Find where the given text appears and provide that cell's center as [X, Y] coordinate. 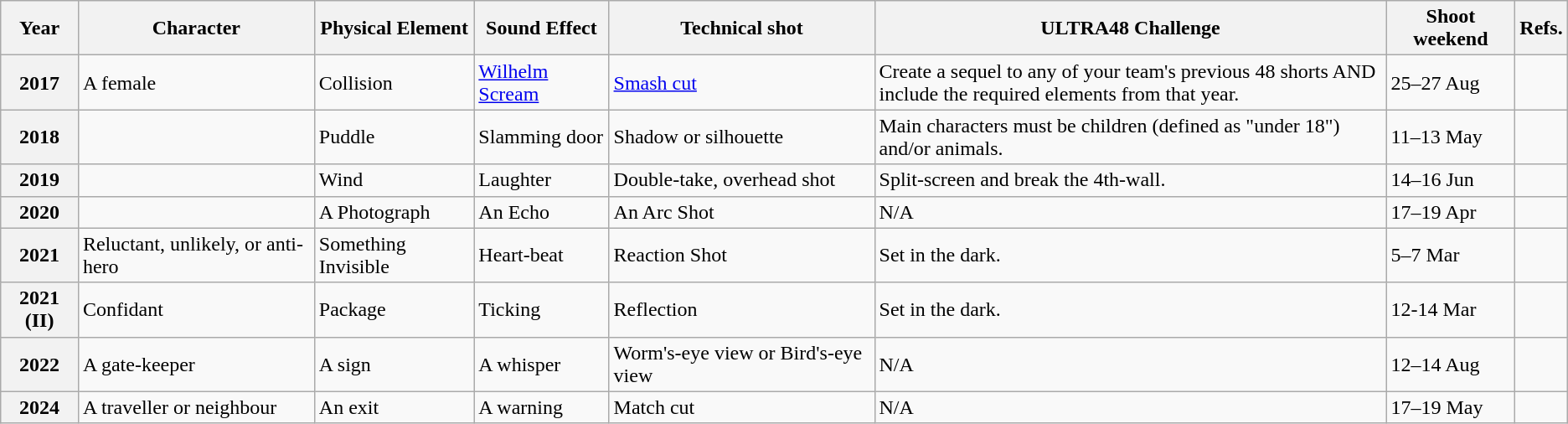
Sound Effect [541, 28]
Shoot weekend [1451, 28]
Confidant [196, 310]
Double-take, overhead shot [742, 180]
Puddle [394, 137]
Reaction Shot [742, 255]
2020 [40, 212]
2018 [40, 137]
Refs. [1541, 28]
2021 [40, 255]
Reflection [742, 310]
Reluctant, unlikely, or anti-hero [196, 255]
2019 [40, 180]
Character [196, 28]
Match cut [742, 407]
14–16 Jun [1451, 180]
2022 [40, 364]
A gate-keeper [196, 364]
Main characters must be children (defined as "under 18") and/or animals. [1131, 137]
Split-screen and break the 4th-wall. [1131, 180]
12-14 Mar [1451, 310]
5–7 Mar [1451, 255]
2024 [40, 407]
17–19 Apr [1451, 212]
Wilhelm Scream [541, 82]
Laughter [541, 180]
Shadow or silhouette [742, 137]
11–13 May [1451, 137]
Ticking [541, 310]
A whisper [541, 364]
2021 (II) [40, 310]
Something Invisible [394, 255]
An Arc Shot [742, 212]
Technical shot [742, 28]
Worm's-eye view or Bird's-eye view [742, 364]
Wind [394, 180]
Slamming door [541, 137]
ULTRA48 Challenge [1131, 28]
An exit [394, 407]
An Echo [541, 212]
Collision [394, 82]
Smash cut [742, 82]
A warning [541, 407]
2017 [40, 82]
25–27 Aug [1451, 82]
Create a sequel to any of your team's previous 48 shorts ANDinclude the required elements from that year. [1131, 82]
17–19 May [1451, 407]
Heart-beat [541, 255]
Year [40, 28]
Package [394, 310]
Physical Element [394, 28]
A female [196, 82]
12–14 Aug [1451, 364]
A sign [394, 364]
A traveller or neighbour [196, 407]
A Photograph [394, 212]
